Capture the cell that displays the provided text and extract its [X, Y] central coordinate. 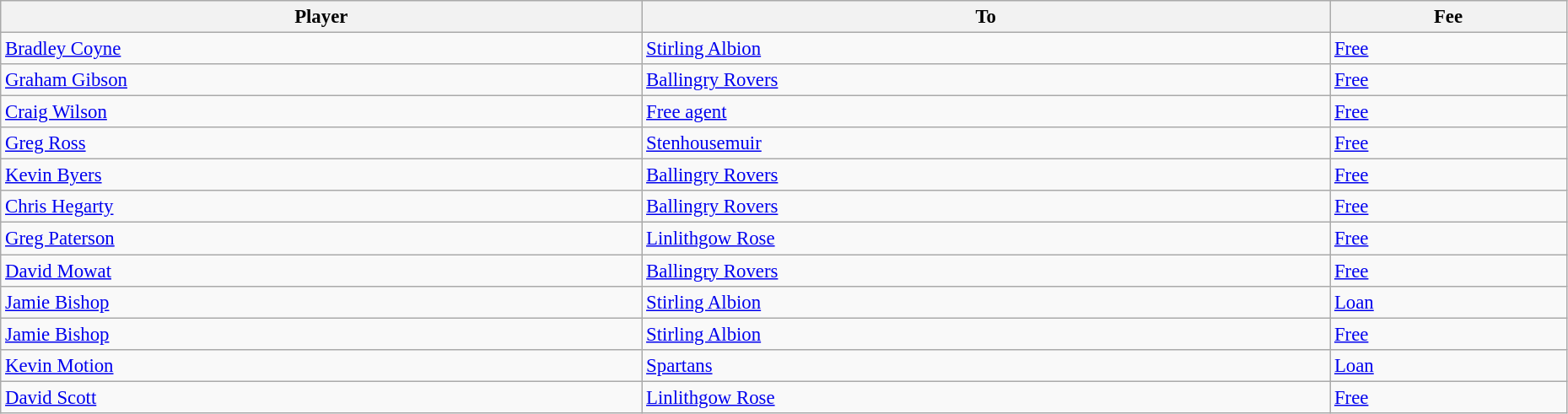
Player [321, 17]
Craig Wilson [321, 112]
Greg Paterson [321, 239]
Stenhousemuir [986, 143]
Chris Hegarty [321, 207]
Kevin Motion [321, 365]
Fee [1449, 17]
To [986, 17]
Kevin Byers [321, 175]
Bradley Coyne [321, 49]
David Mowat [321, 271]
Spartans [986, 365]
Greg Ross [321, 143]
Free agent [986, 112]
David Scott [321, 397]
Graham Gibson [321, 80]
